Detect which cell encompasses the target text, then output its [x, y] center coordinate. 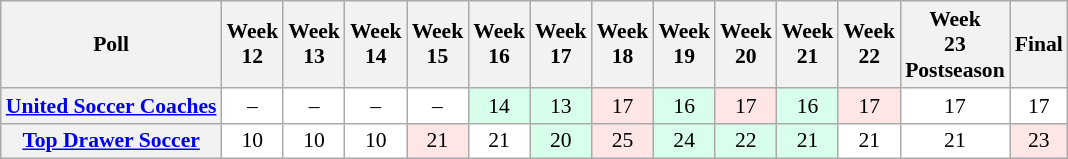
25 [623, 141]
24 [684, 141]
Week22 [869, 44]
22 [746, 141]
Poll [112, 44]
Week16 [499, 44]
Week15 [438, 44]
Week19 [684, 44]
United Soccer Coaches [112, 106]
Week14 [376, 44]
Final [1039, 44]
23 [1039, 141]
Week18 [623, 44]
Week12 [253, 44]
14 [499, 106]
13 [561, 106]
Week17 [561, 44]
Top Drawer Soccer [112, 141]
20 [561, 141]
Week13 [314, 44]
Week23Postseason [955, 44]
Week20 [746, 44]
Week21 [808, 44]
